Output the (x, y) coordinate of the center of the cell containing the given text.  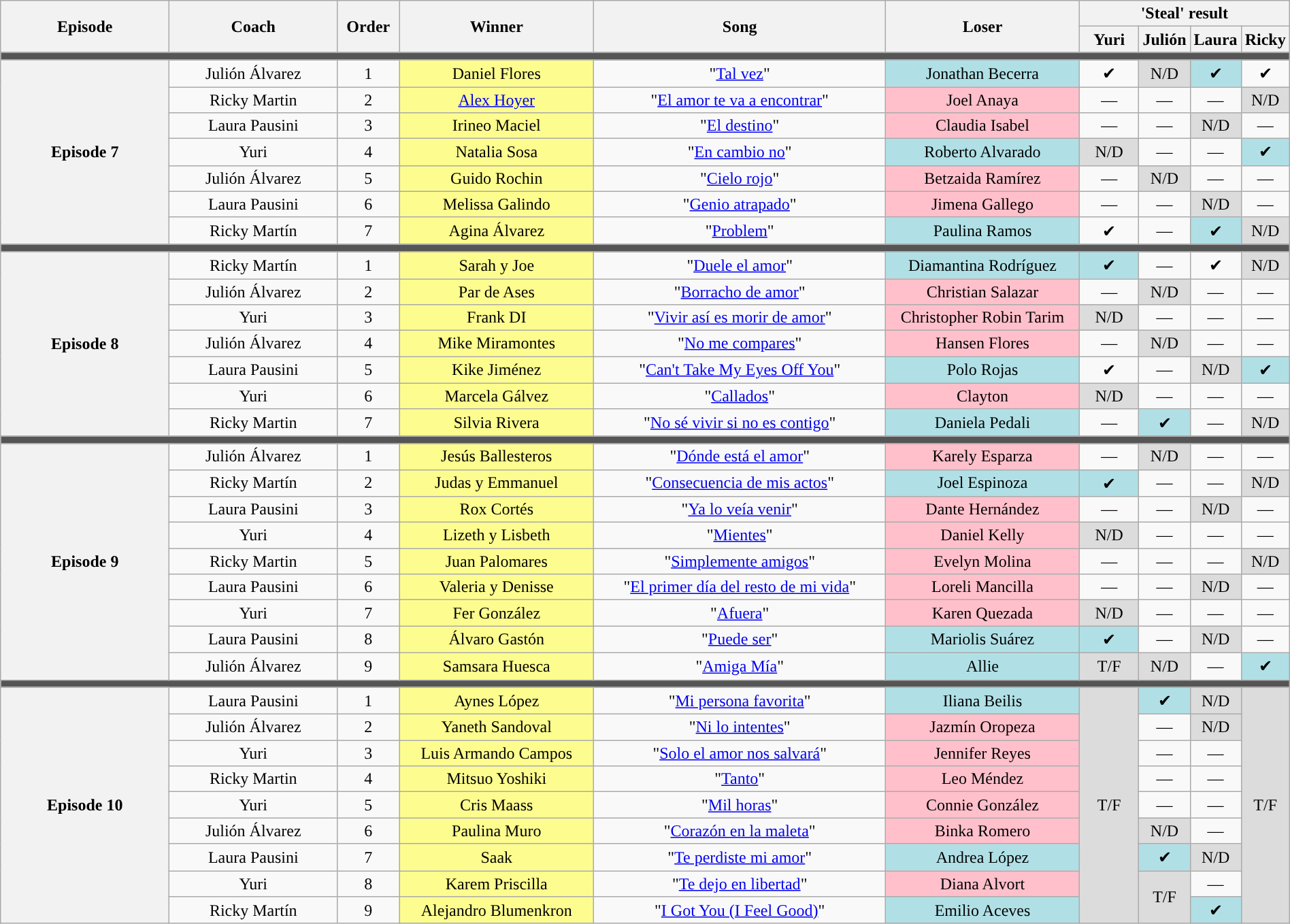
Silvia Rivera (497, 423)
"Mil horas" (740, 805)
"Simplemente amigos" (740, 561)
Claudia Isabel (982, 126)
"No sé vivir si no es contigo" (740, 423)
"Borracho de amor" (740, 292)
"El amor te va a encontrar" (740, 100)
Paulina Muro (497, 831)
Cris Maass (497, 805)
Frank DI (497, 318)
Leo Méndez (982, 779)
"Amiga Mía" (740, 666)
"Mi persona favorita" (740, 701)
Jimena Gallego (982, 204)
Karem Priscilla (497, 884)
Álvaro Gastón (497, 640)
Aynes López (497, 701)
Winner (497, 27)
"El primer día del resto de mi vida" (740, 587)
Kike Jiménez (497, 370)
"Vivir así es morir de amor" (740, 318)
Iliana Beilis (982, 701)
Agina Álvarez (497, 231)
"Cielo rojo" (740, 178)
Judas y Emmanuel (497, 483)
Diamantina Rodríguez (982, 265)
'Steal' result (1184, 14)
Marcela Gálvez (497, 396)
Joel Espinoza (982, 483)
"En cambio no" (740, 152)
Diana Alvort (982, 884)
"El destino" (740, 126)
"Corazón en la maleta" (740, 831)
Betzaida Ramírez (982, 178)
"Puede ser" (740, 640)
"Dónde está el amor" (740, 457)
Binka Romero (982, 831)
Paulina Ramos (982, 231)
Mariolis Suárez (982, 640)
Melissa Galindo (497, 204)
Daniel Flores (497, 73)
Saak (497, 857)
Karely Esparza (982, 457)
"Callados" (740, 396)
Joel Anaya (982, 100)
Episode 9 (85, 562)
Emilio Aceves (982, 910)
"Tal vez" (740, 73)
Alejandro Blumenkron (497, 910)
Connie González (982, 805)
Luis Armando Campos (497, 753)
"Can't Take My Eyes Off You" (740, 370)
Loser (982, 27)
Order (369, 27)
"Tanto" (740, 779)
"Genio atrapado" (740, 204)
Mitsuo Yoshiki (497, 779)
Evelyn Molina (982, 561)
Dante Hernández (982, 510)
"Mientes" (740, 535)
Julión (1165, 39)
"Problem" (740, 231)
"Ya lo veía venir" (740, 510)
Jonathan Becerra (982, 73)
"Duele el amor" (740, 265)
Rox Cortés (497, 510)
"Te perdiste mi amor" (740, 857)
Episode 7 (85, 152)
Sarah y Joe (497, 265)
"Solo el amor nos salvará" (740, 753)
"Afuera" (740, 613)
Irineo Maciel (497, 126)
Mike Miramontes (497, 344)
Loreli Mancilla (982, 587)
Daniela Pedali (982, 423)
Polo Rojas (982, 370)
Allie (982, 666)
Coach (253, 27)
Episode 10 (85, 806)
"I Got You (I Feel Good)" (740, 910)
"Consecuencia de mis actos" (740, 483)
"Ni lo intentes" (740, 727)
"Te dejo en libertad" (740, 884)
Jazmín Oropeza (982, 727)
Ricky (1266, 39)
Karen Quezada (982, 613)
Jesús Ballesteros (497, 457)
Daniel Kelly (982, 535)
Valeria y Denisse (497, 587)
Episode (85, 27)
Juan Palomares (497, 561)
Hansen Flores (982, 344)
Andrea López (982, 857)
Roberto Alvarado (982, 152)
Episode 8 (85, 344)
Christian Salazar (982, 292)
Fer González (497, 613)
Alex Hoyer (497, 100)
Laura (1215, 39)
Christopher Robin Tarim (982, 318)
Par de Ases (497, 292)
"No me compares" (740, 344)
Natalia Sosa (497, 152)
Yaneth Sandoval (497, 727)
Clayton (982, 396)
Jennifer Reyes (982, 753)
Samsara Huesca (497, 666)
Guido Rochin (497, 178)
Lizeth y Lisbeth (497, 535)
Song (740, 27)
